Detect which cell encompasses the target text, then output its [X, Y] center coordinate. 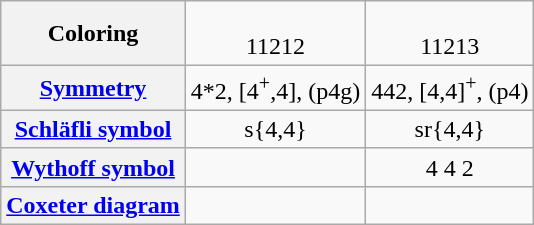
Symmetry [94, 88]
Coloring [94, 34]
442, [4,4]+, (p4) [450, 88]
Wythoff symbol [94, 167]
s{4,4} [275, 129]
sr{4,4} [450, 129]
11212 [275, 34]
4*2, [4+,4], (p4g) [275, 88]
11213 [450, 34]
Coxeter diagram [94, 205]
Schläfli symbol [94, 129]
4 4 2 [450, 167]
